Extract the [X, Y] coordinate from the center of the cell holding the provided text.  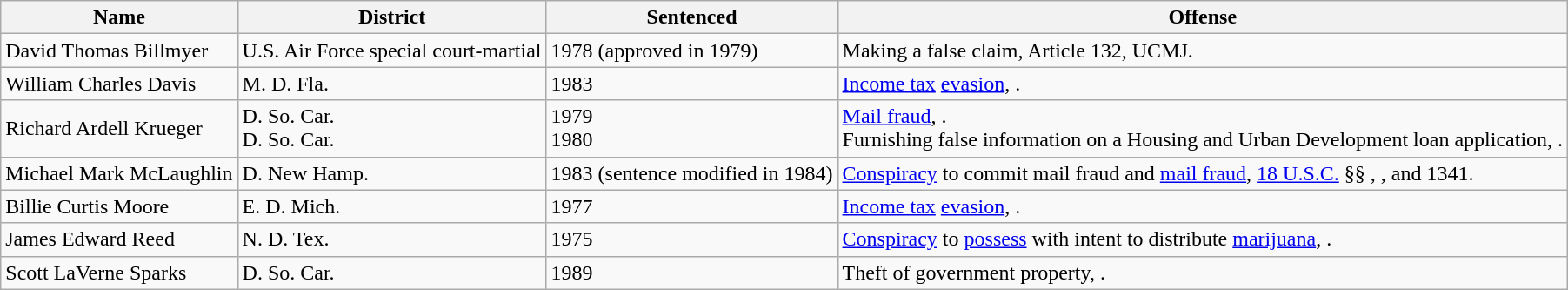
U.S. Air Force special court-martial [391, 51]
Conspiracy to commit mail fraud and mail fraud, 18 U.S.C. §§ , , and 1341. [1203, 173]
E. D. Mich. [391, 206]
Conspiracy to possess with intent to distribute marijuana, . [1203, 239]
Mail fraud, .Furnishing false information on a Housing and Urban Development loan application, . [1203, 129]
Making a false claim, Article 132, UCMJ. [1203, 51]
Billie Curtis Moore [119, 206]
1983 (sentence modified in 1984) [692, 173]
1989 [692, 273]
M. D. Fla. [391, 84]
N. D. Tex. [391, 239]
James Edward Reed [119, 239]
Offense [1203, 17]
D. New Hamp. [391, 173]
Sentenced [692, 17]
D. So. Car.D. So. Car. [391, 129]
1983 [692, 84]
District [391, 17]
William Charles Davis [119, 84]
Scott LaVerne Sparks [119, 273]
19791980 [692, 129]
1978 (approved in 1979) [692, 51]
1975 [692, 239]
Name [119, 17]
Richard Ardell Krueger [119, 129]
Michael Mark McLaughlin [119, 173]
David Thomas Billmyer [119, 51]
Theft of government property, . [1203, 273]
1977 [692, 206]
D. So. Car. [391, 273]
